Determine the (x, y) coordinate at the center of the cell enclosing the given text.  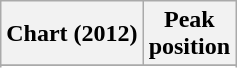
Chart (2012) (72, 34)
Peakposition (189, 34)
